Search for the cell housing the specified text and yield its [x, y] center coordinate. 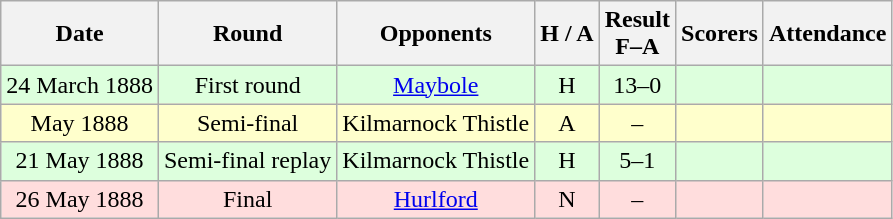
N [567, 199]
Round [247, 34]
A [567, 123]
First round [247, 85]
Scorers [720, 34]
Semi-final replay [247, 161]
Final [247, 199]
Opponents [436, 34]
H / A [567, 34]
Maybole [436, 85]
21 May 1888 [80, 161]
ResultF–A [637, 34]
26 May 1888 [80, 199]
Date [80, 34]
24 March 1888 [80, 85]
Attendance [827, 34]
Semi-final [247, 123]
May 1888 [80, 123]
13–0 [637, 85]
Hurlford [436, 199]
5–1 [637, 161]
